Locate the cell with the specified text and output its (X, Y) center coordinate. 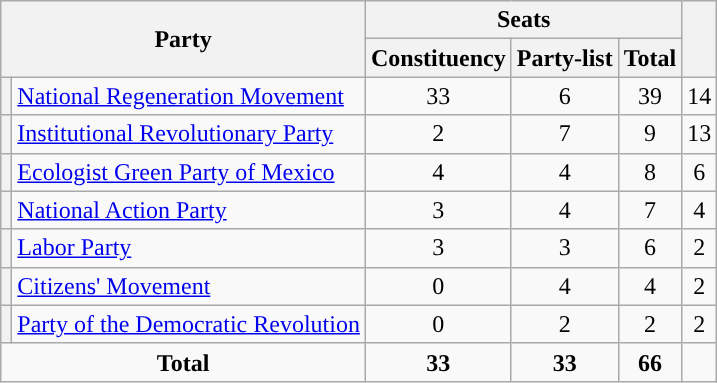
National Regeneration Movement (189, 96)
39 (650, 96)
Constituency (438, 58)
Citizens' Movement (189, 286)
13 (700, 134)
Ecologist Green Party of Mexico (189, 172)
9 (650, 134)
Seats (523, 20)
8 (650, 172)
66 (650, 362)
National Action Party (189, 210)
14 (700, 96)
Party of the Democratic Revolution (189, 324)
Labor Party (189, 248)
Institutional Revolutionary Party (189, 134)
Party-list (564, 58)
Party (184, 39)
